Determine the [x, y] coordinate at the center of the cell enclosing the given text.  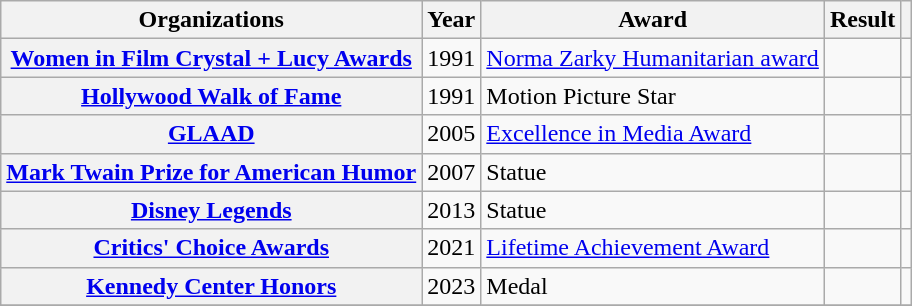
Norma Zarky Humanitarian award [653, 58]
Motion Picture Star [653, 96]
Critics' Choice Awards [212, 248]
Hollywood Walk of Fame [212, 96]
Award [653, 20]
GLAAD [212, 134]
Result [862, 20]
2005 [452, 134]
2007 [452, 172]
2021 [452, 248]
Women in Film Crystal + Lucy Awards [212, 58]
Kennedy Center Honors [212, 286]
Excellence in Media Award [653, 134]
Lifetime Achievement Award [653, 248]
Mark Twain Prize for American Humor [212, 172]
Organizations [212, 20]
2013 [452, 210]
Year [452, 20]
Medal [653, 286]
2023 [452, 286]
Disney Legends [212, 210]
